For the text-containing cell, return its midpoint in [X, Y] coordinate format. 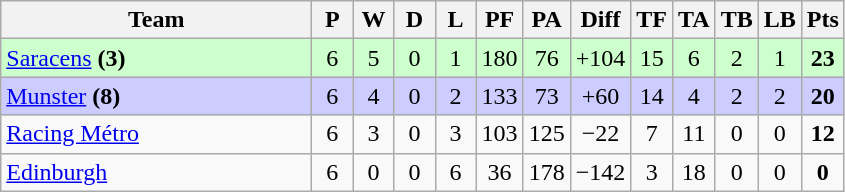
D [414, 20]
+60 [600, 96]
PF [500, 20]
Saracens (3) [156, 58]
20 [822, 96]
W [374, 20]
23 [822, 58]
TA [694, 20]
18 [694, 172]
−142 [600, 172]
76 [546, 58]
Racing Métro [156, 134]
LB [780, 20]
TB [736, 20]
Munster (8) [156, 96]
103 [500, 134]
5 [374, 58]
7 [652, 134]
P [332, 20]
Diff [600, 20]
36 [500, 172]
12 [822, 134]
L [456, 20]
180 [500, 58]
178 [546, 172]
14 [652, 96]
125 [546, 134]
15 [652, 58]
73 [546, 96]
133 [500, 96]
TF [652, 20]
Pts [822, 20]
Team [156, 20]
−22 [600, 134]
11 [694, 134]
+104 [600, 58]
PA [546, 20]
Edinburgh [156, 172]
